Extract the (x, y) coordinate from the center of the cell holding the provided text.  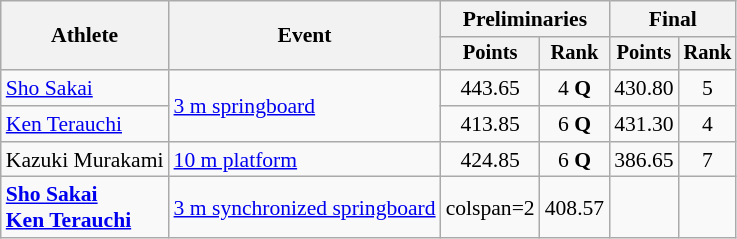
431.30 (644, 124)
3 m springboard (305, 106)
413.85 (490, 124)
Event (305, 36)
Ken Terauchi (85, 124)
10 m platform (305, 160)
7 (708, 160)
Sho Sakai (85, 88)
colspan=2 (490, 208)
386.65 (644, 160)
424.85 (490, 160)
3 m synchronized springboard (305, 208)
430.80 (644, 88)
5 (708, 88)
Sho SakaiKen Terauchi (85, 208)
4 (708, 124)
Final (672, 19)
Preliminaries (526, 19)
408.57 (574, 208)
4 Q (574, 88)
Athlete (85, 36)
Kazuki Murakami (85, 160)
443.65 (490, 88)
